Identify which cell holds the provided text, then report its [X, Y] central coordinate. 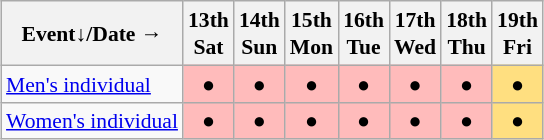
18thThu [466, 33]
17thWed [415, 33]
16thTue [364, 33]
13thSat [208, 33]
Women's individual [92, 120]
19thFri [518, 33]
Event↓/Date → [92, 33]
Men's individual [92, 84]
15thMon [312, 33]
14thSun [260, 33]
